Provide the (X, Y) coordinate of the cell's center where the given text is located.  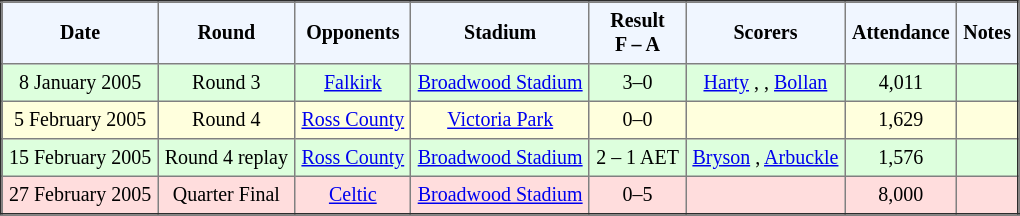
2 – 1 AET (637, 158)
Harty , , Bollan (766, 83)
Notes (987, 33)
1,629 (900, 120)
4,011 (900, 83)
Round (226, 33)
Round 4 (226, 120)
Quarter Final (226, 195)
Victoria Park (500, 120)
Falkirk (353, 83)
Attendance (900, 33)
27 February 2005 (80, 195)
Stadium (500, 33)
Celtic (353, 195)
0–5 (637, 195)
1,576 (900, 158)
8 January 2005 (80, 83)
5 February 2005 (80, 120)
Scorers (766, 33)
0–0 (637, 120)
8,000 (900, 195)
Date (80, 33)
Round 4 replay (226, 158)
Round 3 (226, 83)
3–0 (637, 83)
Opponents (353, 33)
Bryson , Arbuckle (766, 158)
ResultF – A (637, 33)
15 February 2005 (80, 158)
